Provide the (x, y) coordinate of the cell's center where the given text is located.  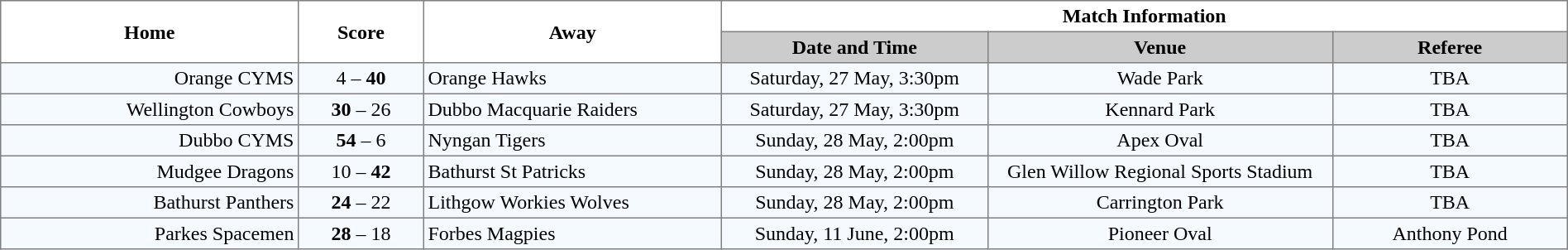
Orange Hawks (572, 79)
24 – 22 (361, 203)
4 – 40 (361, 79)
Lithgow Workies Wolves (572, 203)
Wellington Cowboys (150, 109)
54 – 6 (361, 141)
Away (572, 31)
Home (150, 31)
Kennard Park (1159, 109)
Pioneer Oval (1159, 233)
Mudgee Dragons (150, 171)
Referee (1450, 47)
Orange CYMS (150, 79)
Apex Oval (1159, 141)
Score (361, 31)
Dubbo CYMS (150, 141)
Nyngan Tigers (572, 141)
Bathurst Panthers (150, 203)
Wade Park (1159, 79)
Date and Time (854, 47)
Sunday, 11 June, 2:00pm (854, 233)
Match Information (1145, 17)
Dubbo Macquarie Raiders (572, 109)
28 – 18 (361, 233)
30 – 26 (361, 109)
Anthony Pond (1450, 233)
Glen Willow Regional Sports Stadium (1159, 171)
Forbes Magpies (572, 233)
Parkes Spacemen (150, 233)
Venue (1159, 47)
Carrington Park (1159, 203)
Bathurst St Patricks (572, 171)
10 – 42 (361, 171)
